Capture the cell that displays the provided text and extract its (X, Y) central coordinate. 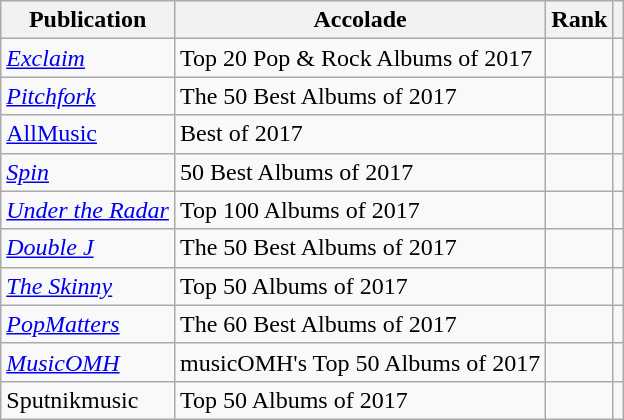
Sputnikmusic (88, 400)
Pitchfork (88, 96)
PopMatters (88, 324)
Double J (88, 248)
Top 20 Pop & Rock Albums of 2017 (360, 58)
musicOMH's Top 50 Albums of 2017 (360, 362)
Top 100 Albums of 2017 (360, 210)
Spin (88, 172)
The Skinny (88, 286)
Rank (580, 20)
Under the Radar (88, 210)
Accolade (360, 20)
Best of 2017 (360, 134)
AllMusic (88, 134)
Publication (88, 20)
Exclaim (88, 58)
The 60 Best Albums of 2017 (360, 324)
MusicOMH (88, 362)
50 Best Albums of 2017 (360, 172)
